Pinpoint the cell where the given text exists, returning its (x, y) midpoint coordinate. 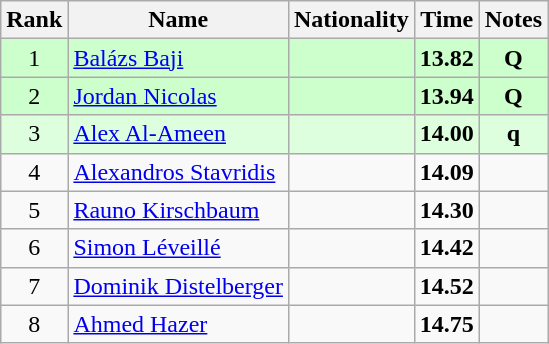
14.00 (446, 134)
7 (34, 286)
Jordan Nicolas (178, 96)
4 (34, 172)
8 (34, 324)
Alex Al-Ameen (178, 134)
Nationality (351, 20)
Notes (513, 20)
q (513, 134)
13.94 (446, 96)
Ahmed Hazer (178, 324)
Rauno Kirschbaum (178, 210)
Simon Léveillé (178, 248)
3 (34, 134)
14.52 (446, 286)
Alexandros Stavridis (178, 172)
14.09 (446, 172)
6 (34, 248)
14.42 (446, 248)
Rank (34, 20)
2 (34, 96)
14.30 (446, 210)
Balázs Baji (178, 58)
1 (34, 58)
Name (178, 20)
13.82 (446, 58)
5 (34, 210)
Time (446, 20)
14.75 (446, 324)
Dominik Distelberger (178, 286)
